Search for the cell housing the specified text and yield its [X, Y] center coordinate. 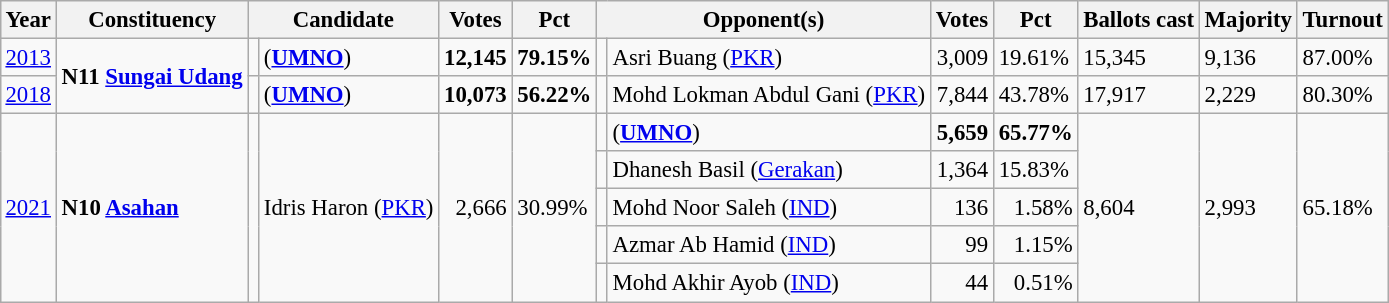
Mohd Lokman Abdul Gani (PKR) [768, 95]
Idris Haron (PKR) [349, 208]
2013 [28, 57]
Majority [1248, 20]
87.00% [1342, 57]
99 [962, 245]
7,844 [962, 95]
Mohd Noor Saleh (IND) [768, 208]
Asri Buang (PKR) [768, 57]
2,666 [476, 208]
9,136 [1248, 57]
15,345 [1138, 57]
56.22% [554, 95]
Dhanesh Basil (Gerakan) [768, 170]
65.18% [1342, 208]
10,073 [476, 95]
2,993 [1248, 208]
2021 [28, 208]
43.78% [1036, 95]
1.58% [1036, 208]
8,604 [1138, 208]
2018 [28, 95]
Mohd Akhir Ayob (IND) [768, 283]
19.61% [1036, 57]
Opponent(s) [764, 20]
Turnout [1342, 20]
17,917 [1138, 95]
N10 Asahan [152, 208]
80.30% [1342, 95]
Constituency [152, 20]
0.51% [1036, 283]
79.15% [554, 57]
Ballots cast [1138, 20]
2,229 [1248, 95]
12,145 [476, 57]
30.99% [554, 208]
1,364 [962, 170]
15.83% [1036, 170]
136 [962, 208]
5,659 [962, 133]
3,009 [962, 57]
1.15% [1036, 245]
Candidate [344, 20]
N11 Sungai Udang [152, 76]
44 [962, 283]
Azmar Ab Hamid (IND) [768, 245]
65.77% [1036, 133]
Year [28, 20]
